Pinpoint the cell where the given text exists, returning its [x, y] midpoint coordinate. 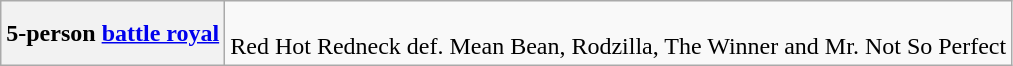
Red Hot Redneck def. Mean Bean, Rodzilla, The Winner and Mr. Not So Perfect [618, 34]
5-person battle royal [113, 34]
